Return (x, y) of the center of cell containing provided text 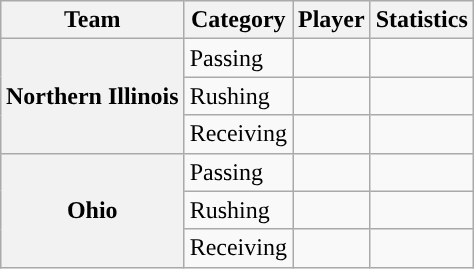
Statistics (422, 20)
Ohio (92, 210)
Category (238, 20)
Player (331, 20)
Team (92, 20)
Northern Illinois (92, 96)
